For the text-containing cell, return its midpoint in (x, y) coordinate format. 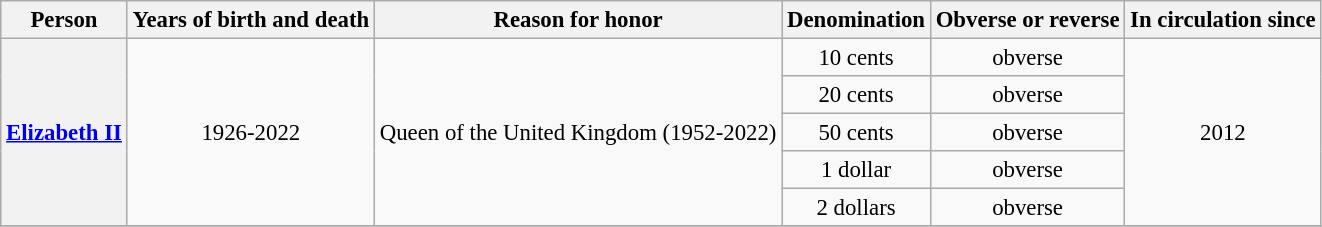
2012 (1223, 133)
50 cents (856, 133)
1 dollar (856, 170)
2 dollars (856, 208)
Queen of the United Kingdom (1952-2022) (578, 133)
Years of birth and death (250, 20)
Obverse or reverse (1027, 20)
20 cents (856, 95)
Reason for honor (578, 20)
10 cents (856, 58)
1926-2022 (250, 133)
In circulation since (1223, 20)
Denomination (856, 20)
Person (64, 20)
Elizabeth II (64, 133)
